Capture the cell that displays the provided text and extract its [x, y] central coordinate. 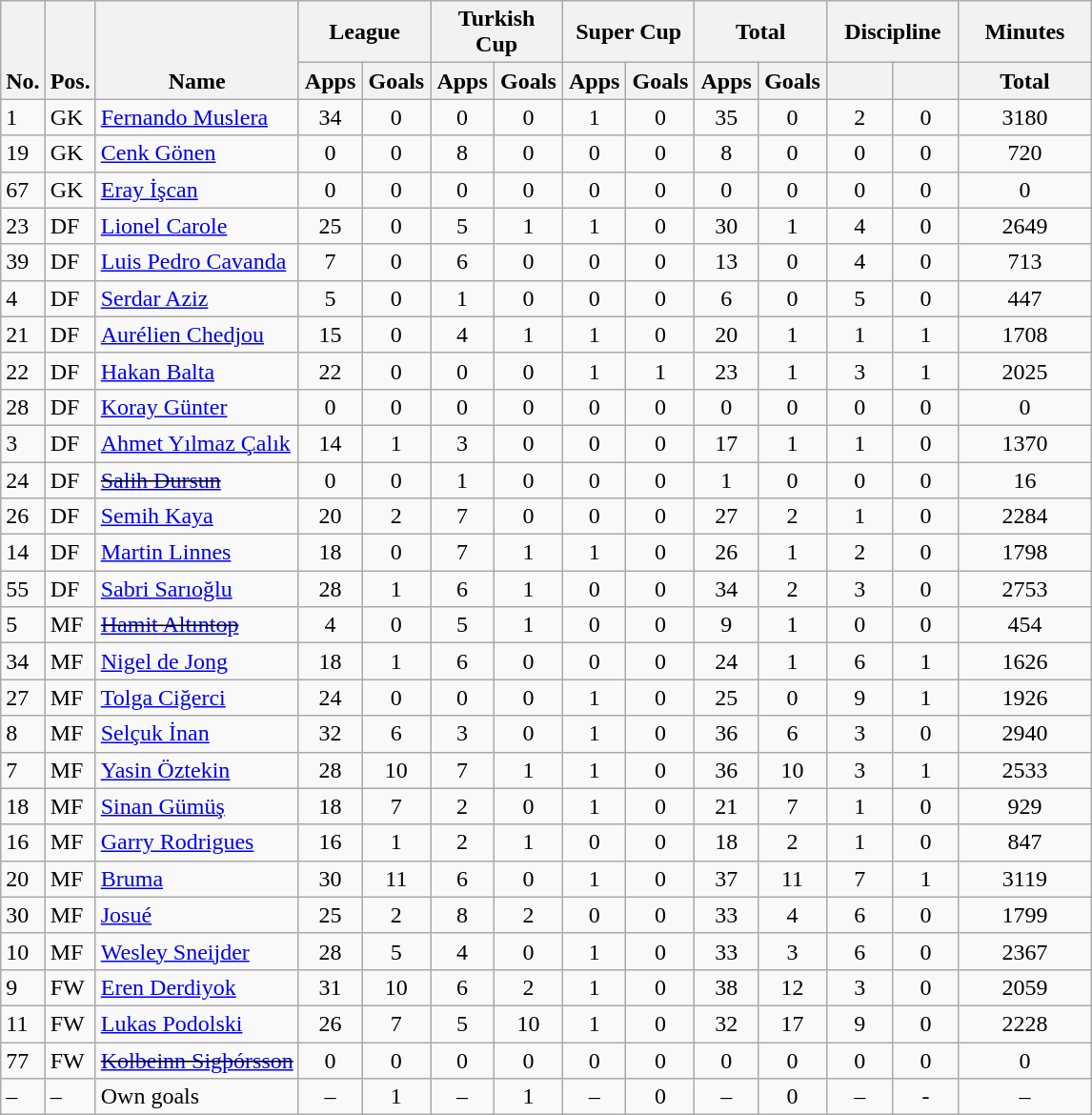
Ahmet Yılmaz Çalık [196, 443]
2940 [1025, 734]
15 [330, 334]
Sabri Sarıoğlu [196, 589]
67 [23, 190]
1799 [1025, 915]
Martin Linnes [196, 553]
Eray İşcan [196, 190]
2367 [1025, 951]
Eren Derdiyok [196, 987]
3119 [1025, 879]
Lionel Carole [196, 226]
77 [23, 1061]
13 [726, 262]
Pos. [71, 50]
35 [726, 117]
Hakan Balta [196, 371]
1798 [1025, 553]
720 [1025, 153]
55 [23, 589]
12 [792, 987]
2059 [1025, 987]
Kolbeinn Sigþórsson [196, 1061]
Wesley Sneijder [196, 951]
Super Cup [629, 32]
Yasin Öztekin [196, 770]
2649 [1025, 226]
Lukas Podolski [196, 1024]
Fernando Muslera [196, 117]
Tolga Ciğerci [196, 698]
454 [1025, 625]
Hamit Altıntop [196, 625]
39 [23, 262]
38 [726, 987]
2228 [1025, 1024]
713 [1025, 262]
Luis Pedro Cavanda [196, 262]
37 [726, 879]
Turkish Cup [497, 32]
1926 [1025, 698]
- [926, 1097]
No. [23, 50]
Koray Günter [196, 407]
447 [1025, 298]
Josué [196, 915]
Salih Dursun [196, 479]
2533 [1025, 770]
2284 [1025, 517]
Discipline [894, 32]
Nigel de Jong [196, 661]
League [364, 32]
Minutes [1025, 32]
2025 [1025, 371]
3180 [1025, 117]
1370 [1025, 443]
19 [23, 153]
31 [330, 987]
Sinan Gümüş [196, 806]
Semih Kaya [196, 517]
Cenk Gönen [196, 153]
1626 [1025, 661]
Name [196, 50]
929 [1025, 806]
Own goals [196, 1097]
Selçuk İnan [196, 734]
Bruma [196, 879]
1708 [1025, 334]
Serdar Aziz [196, 298]
Garry Rodrigues [196, 842]
847 [1025, 842]
Aurélien Chedjou [196, 334]
2753 [1025, 589]
